Find where the given text appears and provide that cell's center as [X, Y] coordinate. 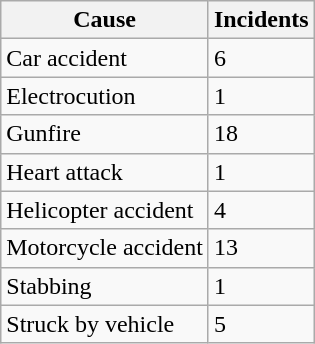
4 [261, 210]
Car accident [105, 58]
Motorcycle accident [105, 248]
Helicopter accident [105, 210]
Heart attack [105, 172]
Stabbing [105, 286]
Cause [105, 20]
18 [261, 134]
6 [261, 58]
Struck by vehicle [105, 324]
5 [261, 324]
Electrocution [105, 96]
Gunfire [105, 134]
13 [261, 248]
Incidents [261, 20]
